Return the (x, y) coordinate for the center point of the cell that contains the specified text.  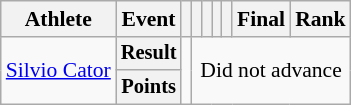
Silvio Cator (58, 70)
Athlete (58, 19)
Result (149, 54)
Points (149, 87)
Event (149, 19)
Rank (320, 19)
Final (261, 19)
Did not advance (270, 70)
